Scan for the cell matching the given text and deliver its [X, Y] coordinate at center. 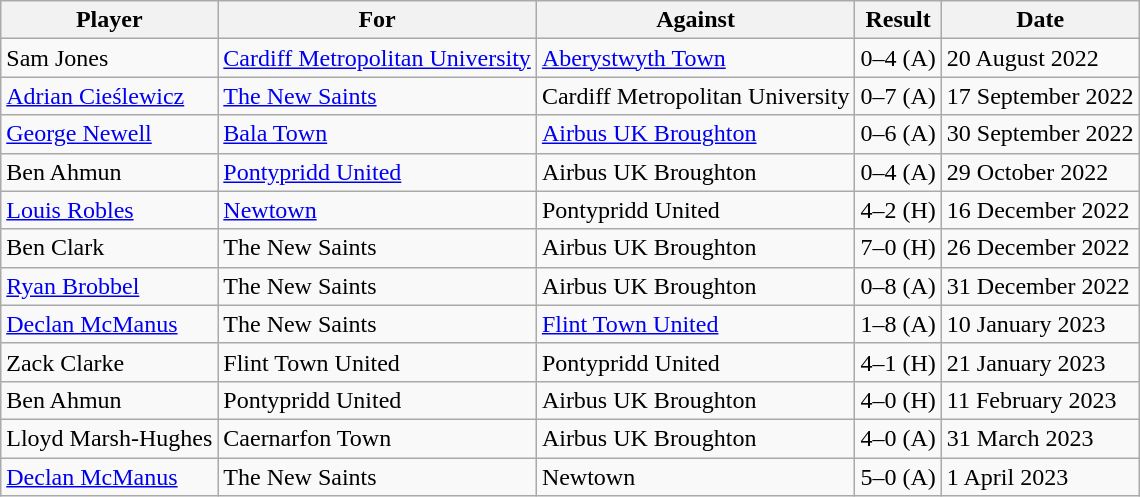
1 April 2023 [1040, 477]
17 September 2022 [1040, 96]
Ben Clark [110, 248]
Player [110, 20]
30 September 2022 [1040, 134]
0–6 (A) [898, 134]
7–0 (H) [898, 248]
Ryan Brobbel [110, 286]
4–1 (H) [898, 362]
Against [696, 20]
31 March 2023 [1040, 438]
Result [898, 20]
0–8 (A) [898, 286]
26 December 2022 [1040, 248]
20 August 2022 [1040, 58]
0–7 (A) [898, 96]
Bala Town [378, 134]
16 December 2022 [1040, 210]
Aberystwyth Town [696, 58]
31 December 2022 [1040, 286]
4–0 (A) [898, 438]
21 January 2023 [1040, 362]
4–2 (H) [898, 210]
1–8 (A) [898, 324]
George Newell [110, 134]
Adrian Cieślewicz [110, 96]
Caernarfon Town [378, 438]
Louis Robles [110, 210]
11 February 2023 [1040, 400]
Lloyd Marsh-Hughes [110, 438]
4–0 (H) [898, 400]
For [378, 20]
Sam Jones [110, 58]
5–0 (A) [898, 477]
Date [1040, 20]
10 January 2023 [1040, 324]
29 October 2022 [1040, 172]
Zack Clarke [110, 362]
